Return the [x, y] coordinate for the center point of the cell that contains the specified text.  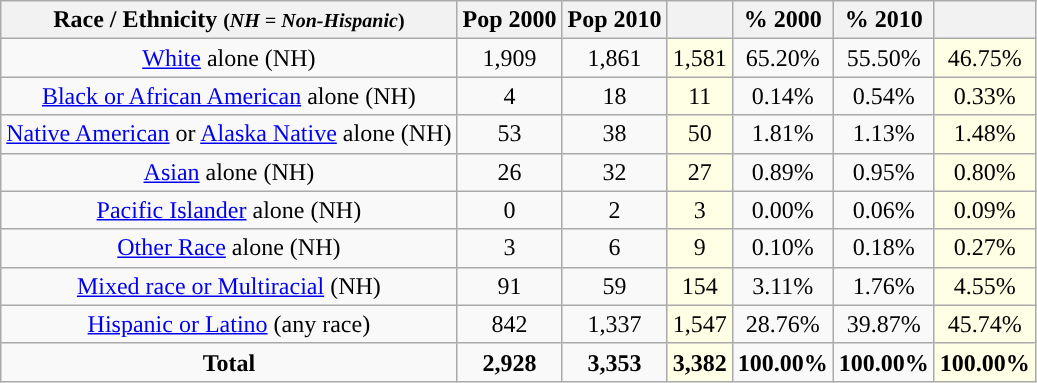
91 [510, 286]
Native American or Alaska Native alone (NH) [229, 134]
1,581 [700, 58]
2,928 [510, 362]
59 [614, 286]
0.06% [884, 210]
46.75% [984, 58]
0.80% [984, 172]
Asian alone (NH) [229, 172]
1.48% [984, 134]
0 [510, 210]
White alone (NH) [229, 58]
45.74% [984, 324]
65.20% [782, 58]
4 [510, 96]
% 2000 [782, 20]
1,861 [614, 58]
Total [229, 362]
1.81% [782, 134]
0.09% [984, 210]
Pop 2000 [510, 20]
6 [614, 248]
1.13% [884, 134]
Other Race alone (NH) [229, 248]
39.87% [884, 324]
11 [700, 96]
9 [700, 248]
50 [700, 134]
0.27% [984, 248]
0.89% [782, 172]
Black or African American alone (NH) [229, 96]
38 [614, 134]
154 [700, 286]
32 [614, 172]
3.11% [782, 286]
55.50% [884, 58]
0.18% [884, 248]
27 [700, 172]
1.76% [884, 286]
Pop 2010 [614, 20]
4.55% [984, 286]
0.00% [782, 210]
3,382 [700, 362]
1,547 [700, 324]
1,909 [510, 58]
3,353 [614, 362]
0.33% [984, 96]
% 2010 [884, 20]
842 [510, 324]
26 [510, 172]
0.95% [884, 172]
0.14% [782, 96]
Mixed race or Multiracial (NH) [229, 286]
Race / Ethnicity (NH = Non-Hispanic) [229, 20]
Pacific Islander alone (NH) [229, 210]
28.76% [782, 324]
53 [510, 134]
18 [614, 96]
1,337 [614, 324]
0.54% [884, 96]
2 [614, 210]
Hispanic or Latino (any race) [229, 324]
0.10% [782, 248]
